Pinpoint the cell where the given text exists, returning its (X, Y) midpoint coordinate. 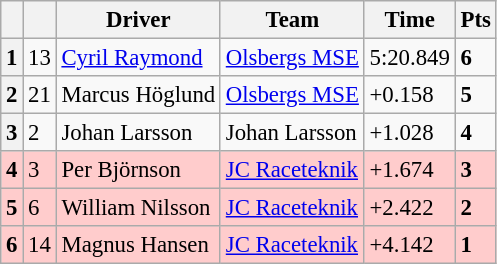
13 (40, 58)
Per Björnson (138, 170)
21 (40, 95)
Driver (138, 20)
+2.422 (410, 208)
Magnus Hansen (138, 245)
+0.158 (410, 95)
Time (410, 20)
William Nilsson (138, 208)
+1.674 (410, 170)
Cyril Raymond (138, 58)
Pts (476, 20)
+1.028 (410, 133)
Marcus Höglund (138, 95)
+4.142 (410, 245)
Team (292, 20)
14 (40, 245)
5:20.849 (410, 58)
